Scan for the cell matching the given text and deliver its [X, Y] coordinate at center. 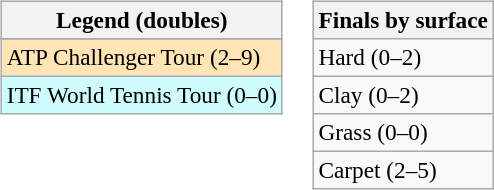
Carpet (2–5) [403, 171]
ITF World Tennis Tour (0–0) [142, 95]
ATP Challenger Tour (2–9) [142, 57]
Finals by surface [403, 20]
Hard (0–2) [403, 57]
Grass (0–0) [403, 133]
Legend (doubles) [142, 20]
Clay (0–2) [403, 95]
